Scan for the cell matching the given text and deliver its [x, y] coordinate at center. 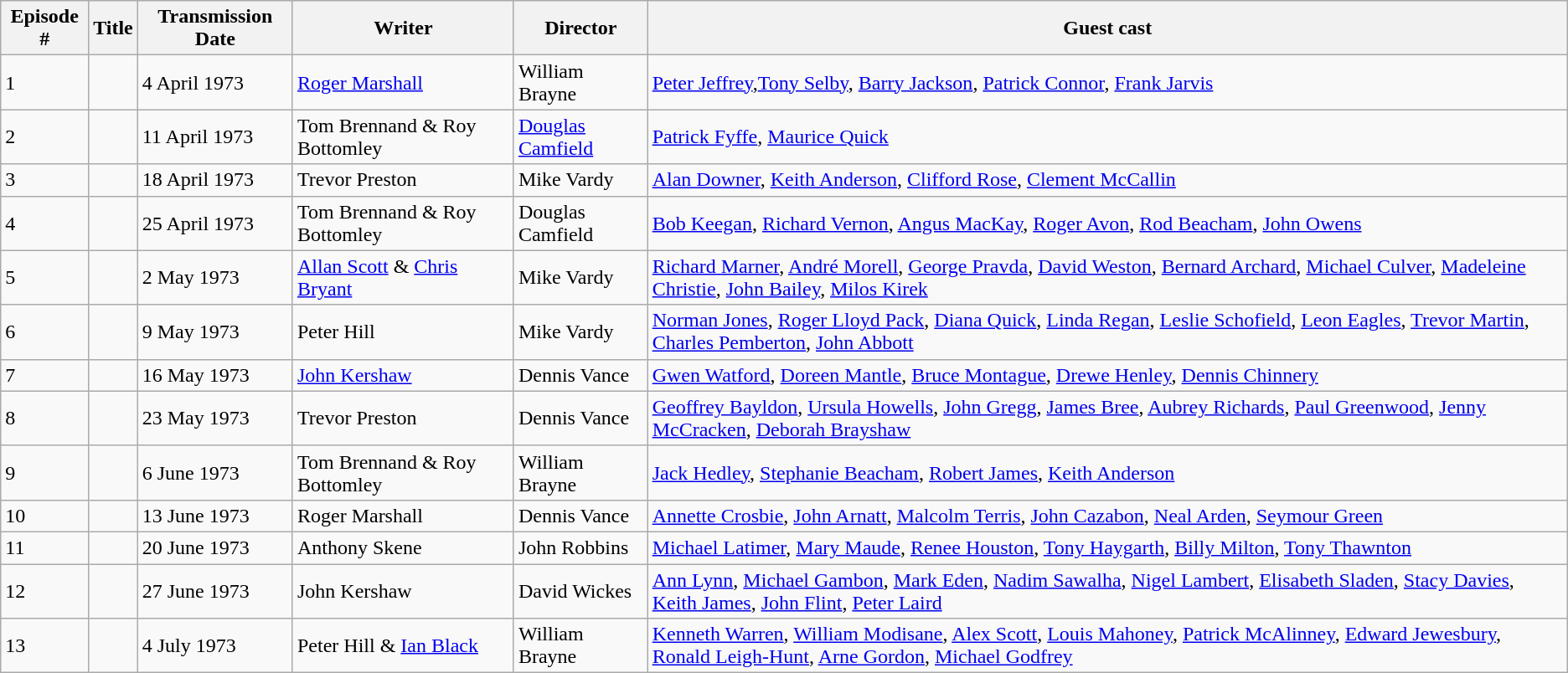
25 April 1973 [214, 223]
Director [580, 28]
18 April 1973 [214, 180]
3 [45, 180]
10 [45, 516]
23 May 1973 [214, 419]
Peter Hill & Ian Black [403, 646]
Norman Jones, Roger Lloyd Pack, Diana Quick, Linda Regan, Leslie Schofield, Leon Eagles, Trevor Martin, Charles Pemberton, John Abbott [1107, 331]
Gwen Watford, Doreen Mantle, Bruce Montague, Drewe Henley, Dennis Chinnery [1107, 375]
Peter Hill [403, 331]
4 [45, 223]
6 [45, 331]
7 [45, 375]
2 [45, 137]
Writer [403, 28]
2 May 1973 [214, 278]
16 May 1973 [214, 375]
Jack Hedley, Stephanie Beacham, Robert James, Keith Anderson [1107, 472]
Richard Marner, André Morell, George Pravda, David Weston, Bernard Archard, Michael Culver, Madeleine Christie, John Bailey, Milos Kirek [1107, 278]
Title [114, 28]
Alan Downer, Keith Anderson, Clifford Rose, Clement McCallin [1107, 180]
Bob Keegan, Richard Vernon, Angus MacKay, Roger Avon, Rod Beacham, John Owens [1107, 223]
8 [45, 419]
9 May 1973 [214, 331]
11 [45, 547]
Kenneth Warren, William Modisane, Alex Scott, Louis Mahoney, Patrick McAlinney, Edward Jewesbury, Ronald Leigh-Hunt, Arne Gordon, Michael Godfrey [1107, 646]
12 [45, 591]
Guest cast [1107, 28]
9 [45, 472]
4 July 1973 [214, 646]
Episode # [45, 28]
David Wickes [580, 591]
Annette Crosbie, John Arnatt, Malcolm Terris, John Cazabon, Neal Arden, Seymour Green [1107, 516]
Allan Scott & Chris Bryant [403, 278]
27 June 1973 [214, 591]
Geoffrey Bayldon, Ursula Howells, John Gregg, James Bree, Aubrey Richards, Paul Greenwood, Jenny McCracken, Deborah Brayshaw [1107, 419]
Anthony Skene [403, 547]
20 June 1973 [214, 547]
Ann Lynn, Michael Gambon, Mark Eden, Nadim Sawalha, Nigel Lambert, Elisabeth Sladen, Stacy Davies, Keith James, John Flint, Peter Laird [1107, 591]
4 April 1973 [214, 82]
13 [45, 646]
13 June 1973 [214, 516]
11 April 1973 [214, 137]
5 [45, 278]
Peter Jeffrey,Tony Selby, Barry Jackson, Patrick Connor, Frank Jarvis [1107, 82]
6 June 1973 [214, 472]
Michael Latimer, Mary Maude, Renee Houston, Tony Haygarth, Billy Milton, Tony Thawnton [1107, 547]
1 [45, 82]
John Robbins [580, 547]
Transmission Date [214, 28]
Patrick Fyffe, Maurice Quick [1107, 137]
